Pinpoint the cell where the given text exists, returning its [X, Y] midpoint coordinate. 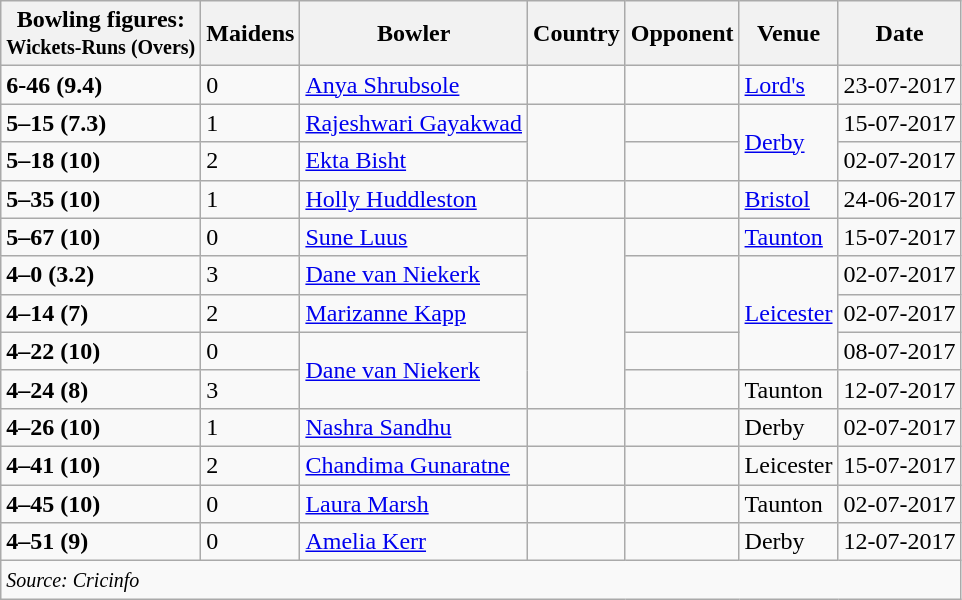
6-46 (9.4) [101, 85]
4–22 (10) [101, 351]
Bowler [414, 34]
Chandima Gunaratne [414, 465]
Venue [788, 34]
Amelia Kerr [414, 542]
Laura Marsh [414, 503]
5–35 (10) [101, 199]
Country [577, 34]
5–67 (10) [101, 237]
4–0 (3.2) [101, 275]
Anya Shrubsole [414, 85]
24-06-2017 [900, 199]
Rajeshwari Gayakwad [414, 123]
Bristol [788, 199]
5–15 (7.3) [101, 123]
5–18 (10) [101, 161]
Date [900, 34]
23-07-2017 [900, 85]
4–41 (10) [101, 465]
08-07-2017 [900, 351]
Source: Cricinfo [481, 580]
4–14 (7) [101, 313]
4–51 (9) [101, 542]
4–45 (10) [101, 503]
Sune Luus [414, 237]
Maidens [250, 34]
Opponent [682, 34]
Ekta Bisht [414, 161]
Lord's [788, 85]
Bowling figures:Wickets-Runs (Overs) [101, 34]
4–26 (10) [101, 427]
Marizanne Kapp [414, 313]
Holly Huddleston [414, 199]
Nashra Sandhu [414, 427]
4–24 (8) [101, 389]
